Return [X, Y] of the center of cell containing provided text 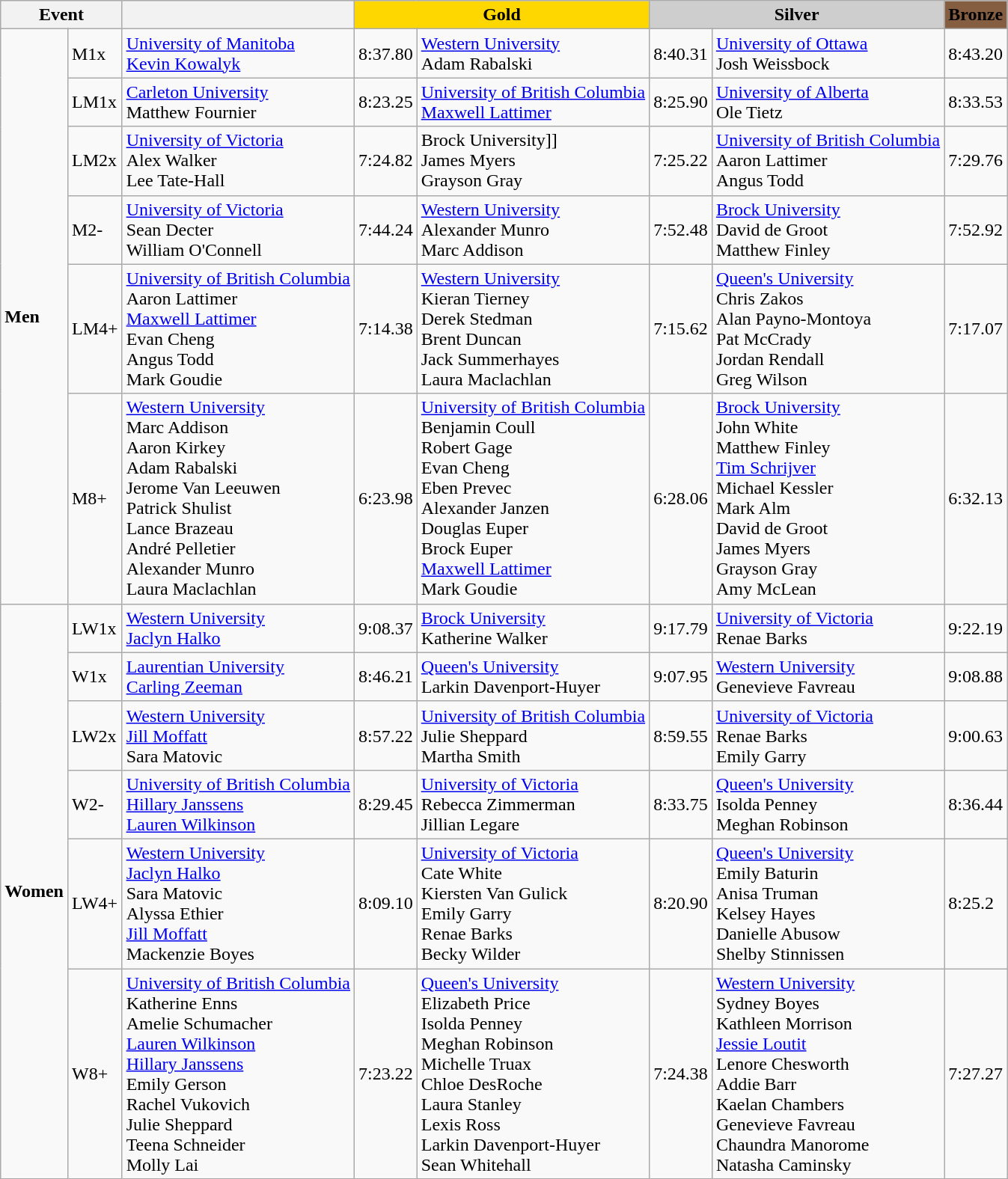
9:08.37 [385, 628]
M2- [94, 230]
Brock University]]James MyersGrayson Gray [533, 161]
University of British ColumbiaHillary JanssensLauren Wilkinson [238, 804]
8:33.75 [681, 804]
7:27.27 [976, 1073]
University of ManitobaKevin Kowalyk [238, 54]
9:17.79 [681, 628]
Western UniversityAlexander MunroMarc Addison [533, 230]
Queen's UniversityEmily BaturinAnisa TrumanKelsey HayesDanielle AbusowShelby Stinnissen [828, 904]
8:40.31 [681, 54]
Western UniversityKieran TierneyDerek StedmanBrent DuncanJack SummerhayesLaura Maclachlan [533, 329]
Bronze [976, 15]
7:52.48 [681, 230]
Silver [797, 15]
8:23.25 [385, 102]
Event [61, 15]
9:08.88 [976, 676]
Queen's UniversityElizabeth PriceIsolda PenneyMeghan RobinsonMichelle TruaxChloe DesRocheLaura StanleyLexis RossLarkin Davenport-HuyerSean Whitehall [533, 1073]
Laurentian UniversityCarling Zeeman [238, 676]
Queen's UniversityChris ZakosAlan Payno-MontoyaPat McCradyJordan RendallGreg Wilson [828, 329]
8:25.90 [681, 102]
7:52.92 [976, 230]
University of VictoriaSean DecterWilliam O'Connell [238, 230]
Brock UniversityKatherine Walker [533, 628]
Brock UniversityDavid de GrootMatthew Finley [828, 230]
Women [34, 891]
Western UniversityJaclyn HalkoSara MatovicAlyssa EthierJill MoffattMackenzie Boyes [238, 904]
W8+ [94, 1073]
6:23.98 [385, 498]
7:23.22 [385, 1073]
University of OttawaJosh Weissbock [828, 54]
University of VictoriaAlex WalkerLee Tate-Hall [238, 161]
7:44.24 [385, 230]
LW4+ [94, 904]
Queen's UniversityIsolda PenneyMeghan Robinson [828, 804]
Western UniversityGenevieve Favreau [828, 676]
Western UniversityMarc AddisonAaron KirkeyAdam RabalskiJerome Van LeeuwenPatrick ShulistLance BrazeauAndré PelletierAlexander MunroLaura Maclachlan [238, 498]
Western UniversityAdam Rabalski [533, 54]
9:00.63 [976, 735]
Men [34, 316]
LW2x [94, 735]
Brock UniversityJohn WhiteMatthew FinleyTim SchrijverMichael KesslerMark AlmDavid de GrootJames MyersGrayson GrayAmy McLean [828, 498]
7:14.38 [385, 329]
7:29.76 [976, 161]
Western UniversityJaclyn Halko [238, 628]
7:25.22 [681, 161]
W2- [94, 804]
University of British ColumbiaAaron LattimerMaxwell LattimerEvan ChengAngus ToddMark Goudie [238, 329]
9:22.19 [976, 628]
7:17.07 [976, 329]
6:28.06 [681, 498]
Carleton UniversityMatthew Fournier [238, 102]
LW1x [94, 628]
8:25.2 [976, 904]
M8+ [94, 498]
8:43.20 [976, 54]
Western UniversityJill MoffattSara Matovic [238, 735]
7:15.62 [681, 329]
University of VictoriaCate WhiteKiersten Van GulickEmily GarryRenae BarksBecky Wilder [533, 904]
M1x [94, 54]
8:57.22 [385, 735]
University of British ColumbiaBenjamin CoullRobert GageEvan ChengEben PrevecAlexander JanzenDouglas EuperBrock EuperMaxwell LattimerMark Goudie [533, 498]
LM2x [94, 161]
8:59.55 [681, 735]
8:36.44 [976, 804]
8:09.10 [385, 904]
Queen's UniversityLarkin Davenport-Huyer [533, 676]
University of VictoriaRenae Barks [828, 628]
8:37.80 [385, 54]
8:33.53 [976, 102]
University of VictoriaRenae BarksEmily Garry [828, 735]
6:32.13 [976, 498]
W1x [94, 676]
7:24.38 [681, 1073]
Gold [501, 15]
LM1x [94, 102]
University of British ColumbiaMaxwell Lattimer [533, 102]
University of British ColumbiaAaron LattimerAngus Todd [828, 161]
University of British ColumbiaJulie SheppardMartha Smith [533, 735]
8:29.45 [385, 804]
7:24.82 [385, 161]
University of VictoriaRebecca ZimmermanJillian Legare [533, 804]
8:20.90 [681, 904]
University of AlbertaOle Tietz [828, 102]
9:07.95 [681, 676]
LM4+ [94, 329]
8:46.21 [385, 676]
